Return (x, y) of the center of cell containing provided text 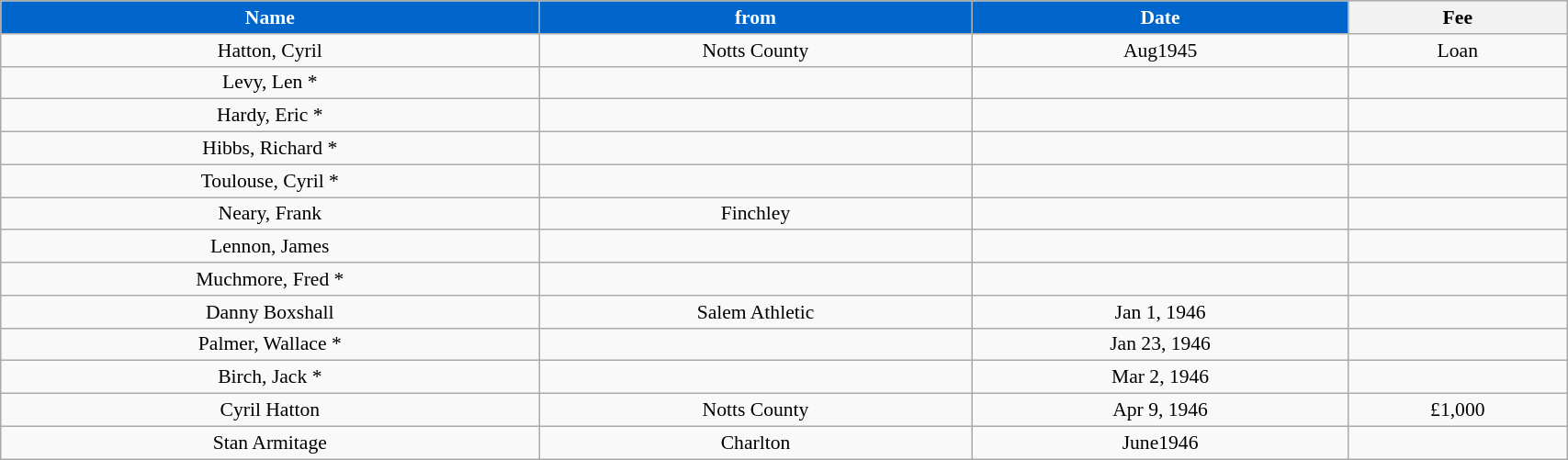
£1,000 (1458, 410)
Cyril Hatton (270, 410)
Hardy, Eric * (270, 116)
Danny Boxshall (270, 312)
Date (1160, 17)
Muchmore, Fred * (270, 279)
Birch, Jack * (270, 377)
Hatton, Cyril (270, 50)
Finchley (755, 214)
Palmer, Wallace * (270, 344)
Salem Athletic (755, 312)
Jan 1, 1946 (1160, 312)
from (755, 17)
Name (270, 17)
Levy, Len * (270, 83)
June1946 (1160, 443)
Loan (1458, 50)
Lennon, James (270, 247)
Fee (1458, 17)
Charlton (755, 443)
Toulouse, Cyril * (270, 181)
Jan 23, 1946 (1160, 344)
Mar 2, 1946 (1160, 377)
Stan Armitage (270, 443)
Hibbs, Richard * (270, 149)
Neary, Frank (270, 214)
Aug1945 (1160, 50)
Apr 9, 1946 (1160, 410)
